Locate the cell with the specified text and output its [x, y] center coordinate. 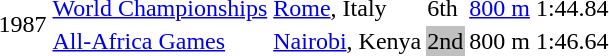
Nairobi, Kenya [348, 41]
800 m [500, 41]
2nd [446, 41]
All-Africa Games [160, 41]
